Locate the cell with the specified text and output its (x, y) center coordinate. 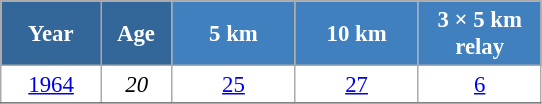
1964 (52, 85)
10 km (356, 34)
3 × 5 km relay (480, 34)
6 (480, 85)
25 (234, 85)
Age (136, 34)
20 (136, 85)
27 (356, 85)
Year (52, 34)
5 km (234, 34)
